Output the (x, y) coordinate of the center of the cell containing the given text.  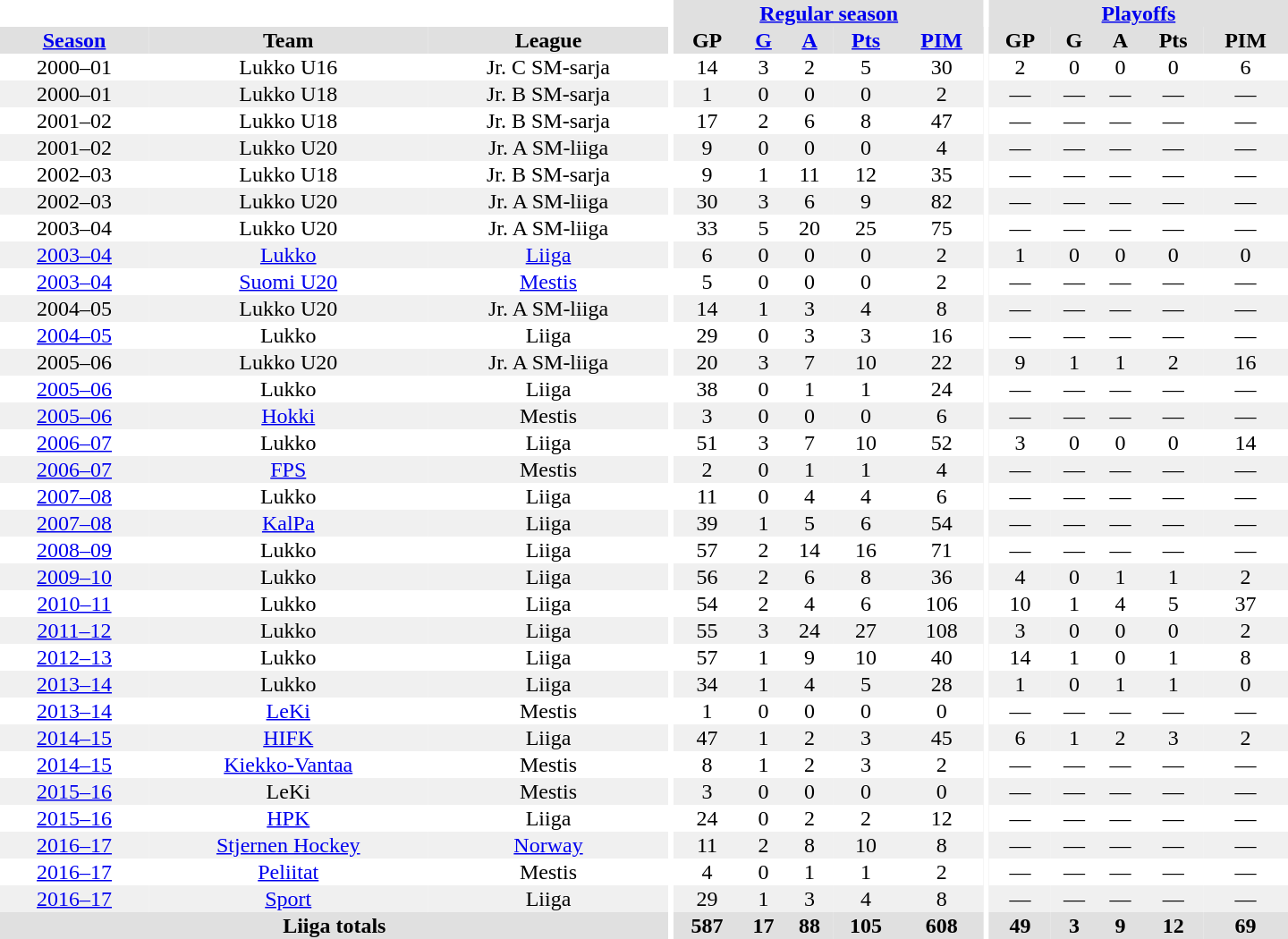
2011–12 (74, 630)
Norway (547, 845)
Stjernen Hockey (288, 845)
71 (941, 550)
34 (707, 684)
2012–13 (74, 657)
FPS (288, 469)
39 (707, 523)
38 (707, 389)
Sport (288, 899)
Suomi U20 (288, 282)
2008–09 (74, 550)
55 (707, 630)
27 (866, 630)
106 (941, 604)
36 (941, 577)
Team (288, 40)
51 (707, 443)
49 (1020, 926)
587 (707, 926)
Liiga totals (335, 926)
52 (941, 443)
2009–10 (74, 577)
40 (941, 657)
88 (809, 926)
28 (941, 684)
KalPa (288, 523)
Hokki (288, 416)
Peliitat (288, 872)
108 (941, 630)
33 (707, 228)
2010–11 (74, 604)
22 (941, 362)
75 (941, 228)
45 (941, 738)
Regular season (828, 13)
Season (74, 40)
35 (941, 174)
56 (707, 577)
Jr. C SM-sarja (547, 67)
Playoffs (1139, 13)
25 (866, 228)
HPK (288, 818)
Kiekko-Vantaa (288, 765)
HIFK (288, 738)
37 (1245, 604)
Lukko U16 (288, 67)
League (547, 40)
69 (1245, 926)
105 (866, 926)
608 (941, 926)
82 (941, 201)
